Capture the cell that displays the provided text and extract its [x, y] central coordinate. 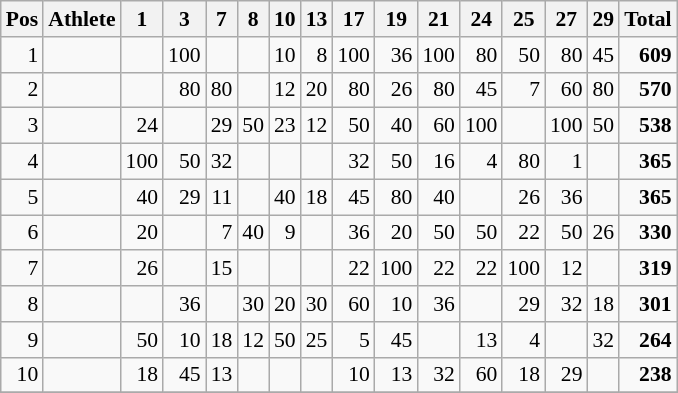
15 [222, 269]
Athlete [82, 19]
19 [396, 19]
Pos [22, 19]
301 [648, 304]
21 [438, 19]
Total [648, 19]
16 [438, 162]
538 [648, 126]
2 [22, 90]
319 [648, 269]
17 [354, 19]
238 [648, 375]
609 [648, 55]
6 [22, 233]
264 [648, 340]
570 [648, 90]
23 [285, 126]
11 [222, 197]
27 [566, 19]
330 [648, 233]
